Detect which cell encompasses the target text, then output its (X, Y) center coordinate. 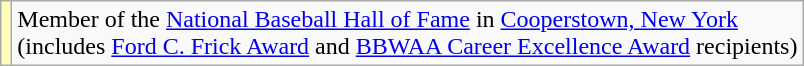
Member of the National Baseball Hall of Fame in Cooperstown, New York(includes Ford C. Frick Award and BBWAA Career Excellence Award recipients) (408, 34)
